Pinpoint the cell where the given text exists, returning its [x, y] midpoint coordinate. 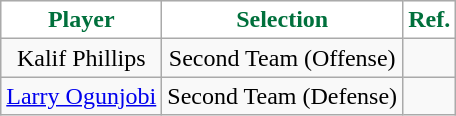
Player [82, 20]
Ref. [430, 20]
Selection [282, 20]
Kalif Phillips [82, 58]
Larry Ogunjobi [82, 96]
Second Team (Offense) [282, 58]
Second Team (Defense) [282, 96]
